Detect which cell encompasses the target text, then output its [X, Y] center coordinate. 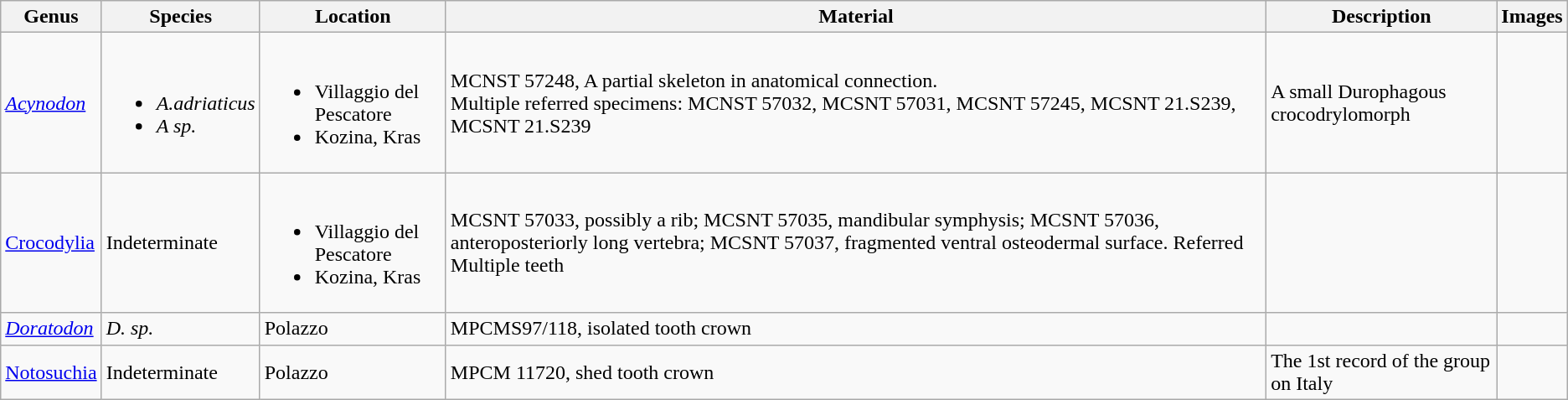
D. sp. [181, 329]
A small Durophagous crocodrylomorph [1382, 102]
Location [353, 17]
Genus [51, 17]
MPCMS97/118, isolated tooth crown [856, 329]
Notosuchia [51, 372]
MPCM 11720, shed tooth crown [856, 372]
Acynodon [51, 102]
Doratodon [51, 329]
Crocodylia [51, 243]
Images [1532, 17]
Description [1382, 17]
The 1st record of the group on Italy [1382, 372]
Material [856, 17]
Species [181, 17]
A.adriaticusA sp. [181, 102]
